Pinpoint the cell where the given text exists, returning its [X, Y] midpoint coordinate. 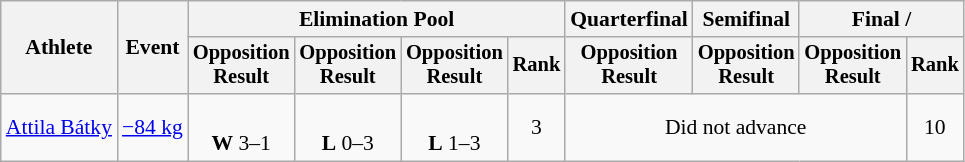
Final / [881, 19]
Elimination Pool [376, 19]
L 1–3 [454, 128]
Semifinal [746, 19]
3 [537, 128]
Quarterfinal [629, 19]
W 3–1 [242, 128]
Did not advance [736, 128]
L 0–3 [348, 128]
10 [935, 128]
Event [152, 48]
−84 kg [152, 128]
Attila Bátky [59, 128]
Athlete [59, 48]
